Pinpoint the cell where the given text exists, returning its (x, y) midpoint coordinate. 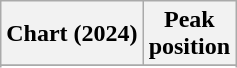
Chart (2024) (72, 34)
Peakposition (189, 34)
